Identify which cell holds the provided text, then report its (x, y) central coordinate. 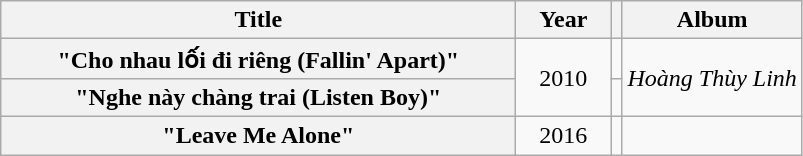
Year (564, 20)
"Nghe này chàng trai (Listen Boy)" (258, 97)
Album (712, 20)
Title (258, 20)
2010 (564, 78)
"Leave Me Alone" (258, 135)
2016 (564, 135)
Hoàng Thùy Linh (712, 78)
"Cho nhau lối đi riêng (Fallin' Apart)" (258, 59)
